Extract the [X, Y] coordinate from the center of the cell holding the provided text.  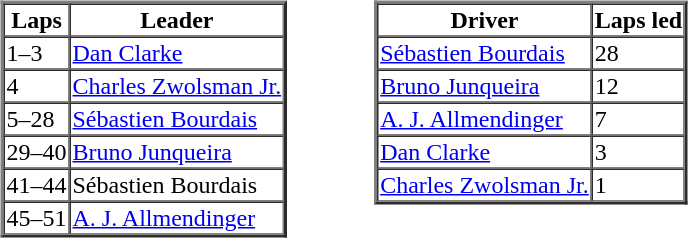
Laps [37, 20]
45–51 [37, 218]
7 [638, 118]
5–28 [37, 118]
1–3 [37, 52]
29–40 [37, 152]
Driver [484, 20]
12 [638, 86]
3 [638, 152]
41–44 [37, 184]
Leader [178, 20]
4 [37, 86]
1 [638, 184]
28 [638, 52]
Laps led [638, 20]
